Extract the (X, Y) coordinate from the center of the cell holding the provided text.  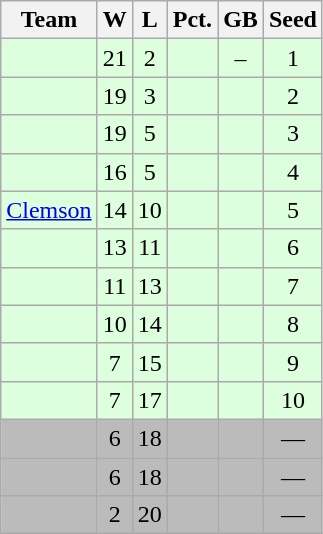
1 (292, 58)
4 (292, 172)
15 (150, 362)
L (150, 20)
Clemson (49, 210)
Team (49, 20)
8 (292, 324)
20 (150, 515)
GB (241, 20)
16 (114, 172)
21 (114, 58)
– (241, 58)
Pct. (192, 20)
9 (292, 362)
W (114, 20)
17 (150, 400)
Seed (292, 20)
